Find where the given text appears and provide that cell's center as [x, y] coordinate. 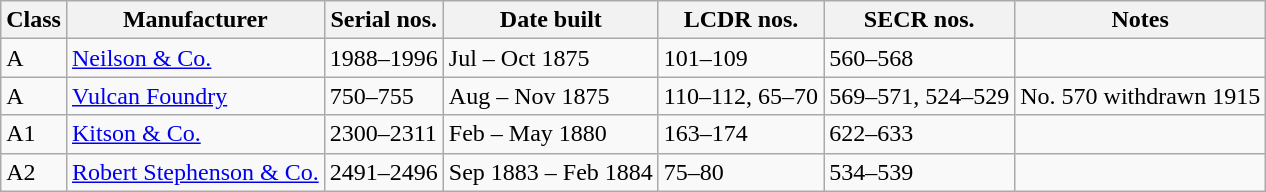
75–80 [740, 172]
Date built [550, 20]
2300–2311 [384, 134]
534–539 [920, 172]
Class [34, 20]
Serial nos. [384, 20]
Sep 1883 – Feb 1884 [550, 172]
569–571, 524–529 [920, 96]
622–633 [920, 134]
Neilson & Co. [195, 58]
Aug – Nov 1875 [550, 96]
560–568 [920, 58]
110–112, 65–70 [740, 96]
2491–2496 [384, 172]
1988–1996 [384, 58]
101–109 [740, 58]
Notes [1140, 20]
Vulcan Foundry [195, 96]
LCDR nos. [740, 20]
Feb – May 1880 [550, 134]
A2 [34, 172]
Manufacturer [195, 20]
Jul – Oct 1875 [550, 58]
A1 [34, 134]
No. 570 withdrawn 1915 [1140, 96]
Kitson & Co. [195, 134]
163–174 [740, 134]
750–755 [384, 96]
Robert Stephenson & Co. [195, 172]
SECR nos. [920, 20]
